Pinpoint the cell where the given text exists, returning its [X, Y] midpoint coordinate. 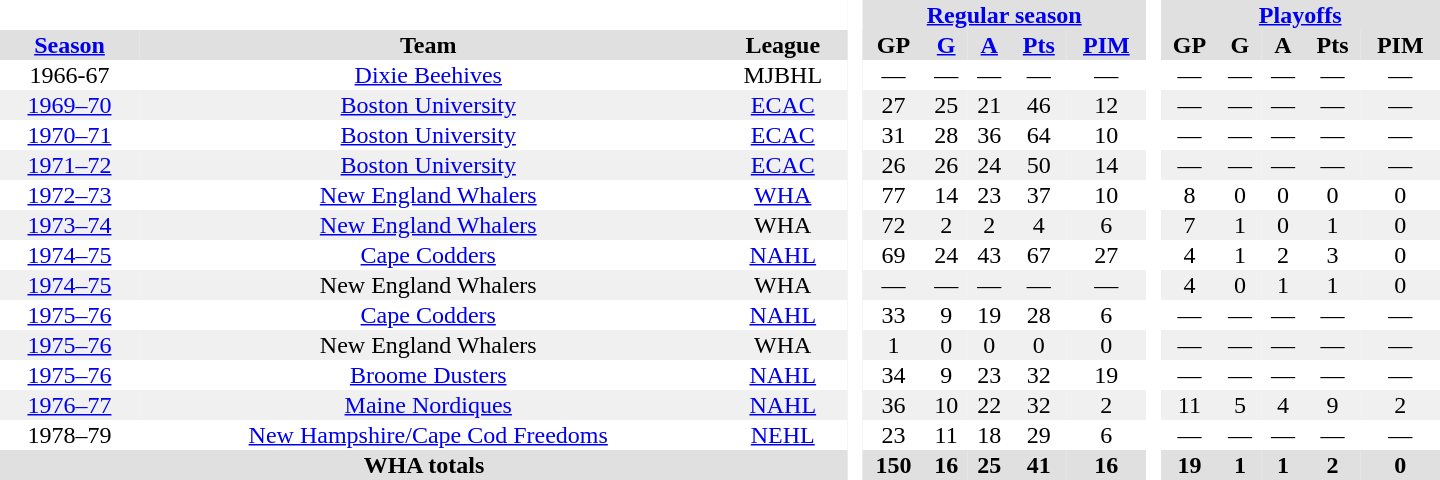
41 [1039, 465]
1969–70 [70, 105]
18 [990, 435]
New Hampshire/Cape Cod Freedoms [428, 435]
33 [893, 315]
Maine Nordiques [428, 405]
1978–79 [70, 435]
46 [1039, 105]
22 [990, 405]
150 [893, 465]
Season [70, 45]
NEHL [783, 435]
29 [1039, 435]
1976–77 [70, 405]
21 [990, 105]
Playoffs [1300, 15]
37 [1039, 195]
Regular season [1004, 15]
34 [893, 375]
Dixie Beehives [428, 75]
1966-67 [70, 75]
72 [893, 225]
43 [990, 255]
League [783, 45]
77 [893, 195]
31 [893, 135]
67 [1039, 255]
1972–73 [70, 195]
7 [1189, 225]
3 [1333, 255]
Team [428, 45]
1973–74 [70, 225]
MJBHL [783, 75]
50 [1039, 165]
5 [1240, 405]
8 [1189, 195]
69 [893, 255]
WHA totals [424, 465]
1970–71 [70, 135]
Broome Dusters [428, 375]
64 [1039, 135]
1971–72 [70, 165]
12 [1106, 105]
